Output the (x, y) coordinate of the center of the cell containing the given text.  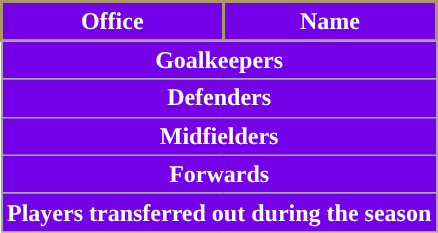
Goalkeepers (220, 60)
Defenders (220, 98)
Office (113, 22)
Players transferred out during the season (220, 212)
Name (330, 22)
Forwards (220, 174)
Midfielders (220, 136)
